Pinpoint the cell where the given text exists, returning its (x, y) midpoint coordinate. 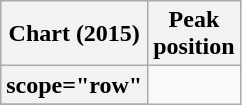
scope="row" (74, 85)
Chart (2015) (74, 34)
Peak position (194, 34)
